Return the [x, y] coordinate for the center point of the cell that contains the specified text.  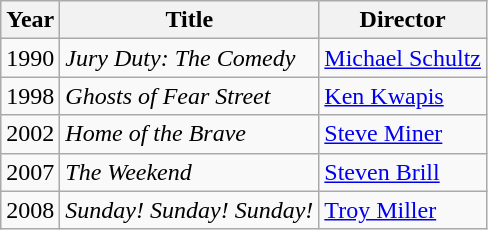
Steve Miner [403, 134]
2008 [30, 210]
2002 [30, 134]
Home of the Brave [190, 134]
The Weekend [190, 172]
Ghosts of Fear Street [190, 96]
2007 [30, 172]
Director [403, 20]
Title [190, 20]
Michael Schultz [403, 58]
Jury Duty: The Comedy [190, 58]
Troy Miller [403, 210]
1990 [30, 58]
Steven Brill [403, 172]
Sunday! Sunday! Sunday! [190, 210]
Year [30, 20]
1998 [30, 96]
Ken Kwapis [403, 96]
